Detect which cell encompasses the target text, then output its [x, y] center coordinate. 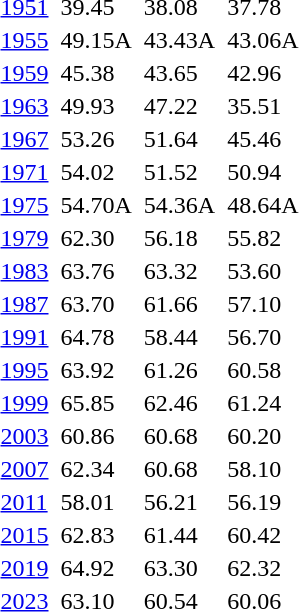
58.01 [96, 502]
63.70 [96, 304]
54.36A [179, 205]
64.78 [96, 337]
62.34 [96, 469]
54.70A [96, 205]
54.02 [96, 172]
65.85 [96, 403]
62.46 [179, 403]
56.21 [179, 502]
45.38 [96, 73]
63.76 [96, 271]
62.83 [96, 535]
60.86 [96, 436]
49.93 [96, 106]
61.26 [179, 370]
58.44 [179, 337]
63.92 [96, 370]
61.66 [179, 304]
63.32 [179, 271]
53.26 [96, 139]
61.44 [179, 535]
62.30 [96, 238]
43.65 [179, 73]
63.30 [179, 568]
56.18 [179, 238]
51.52 [179, 172]
49.15A [96, 40]
51.64 [179, 139]
47.22 [179, 106]
64.92 [96, 568]
43.43A [179, 40]
